Scan for the cell matching the given text and deliver its [X, Y] coordinate at center. 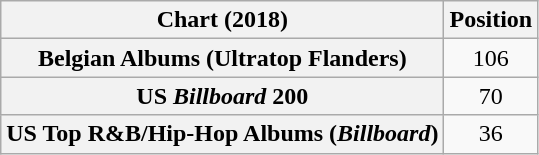
Belgian Albums (Ultratop Flanders) [222, 58]
106 [491, 58]
Chart (2018) [222, 20]
70 [491, 96]
36 [491, 134]
Position [491, 20]
US Billboard 200 [222, 96]
US Top R&B/Hip-Hop Albums (Billboard) [222, 134]
